Locate the cell with the specified text and output its [X, Y] center coordinate. 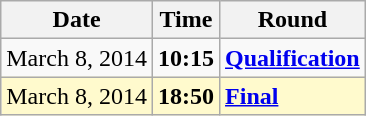
Time [186, 20]
Qualification [293, 58]
Final [293, 96]
Round [293, 20]
10:15 [186, 58]
18:50 [186, 96]
Date [77, 20]
